Determine the [X, Y] coordinate at the center of the cell enclosing the given text.  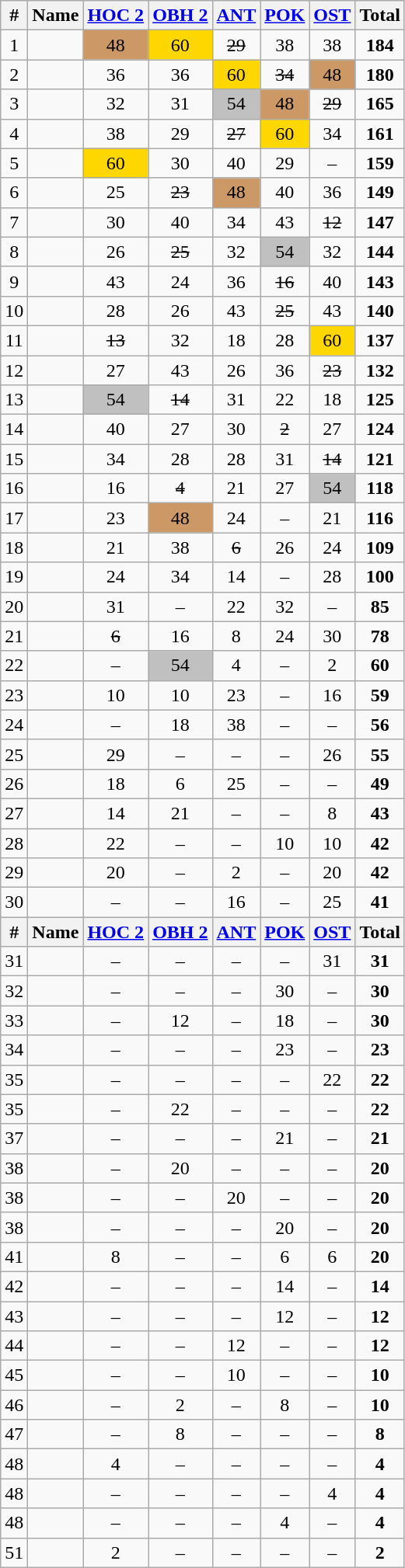
37 [14, 1139]
56 [380, 725]
161 [380, 134]
144 [380, 252]
140 [380, 311]
159 [380, 163]
180 [380, 75]
78 [380, 636]
1 [14, 45]
147 [380, 222]
165 [380, 104]
59 [380, 695]
118 [380, 488]
143 [380, 281]
11 [14, 340]
9 [14, 281]
124 [380, 429]
149 [380, 193]
55 [380, 754]
85 [380, 607]
51 [14, 1552]
132 [380, 370]
100 [380, 577]
5 [14, 163]
46 [14, 1405]
109 [380, 548]
19 [14, 577]
47 [14, 1434]
15 [14, 459]
7 [14, 222]
44 [14, 1346]
121 [380, 459]
17 [14, 518]
137 [380, 340]
116 [380, 518]
33 [14, 1020]
49 [380, 784]
125 [380, 400]
45 [14, 1375]
184 [380, 45]
3 [14, 104]
